For the text-containing cell, return its midpoint in (x, y) coordinate format. 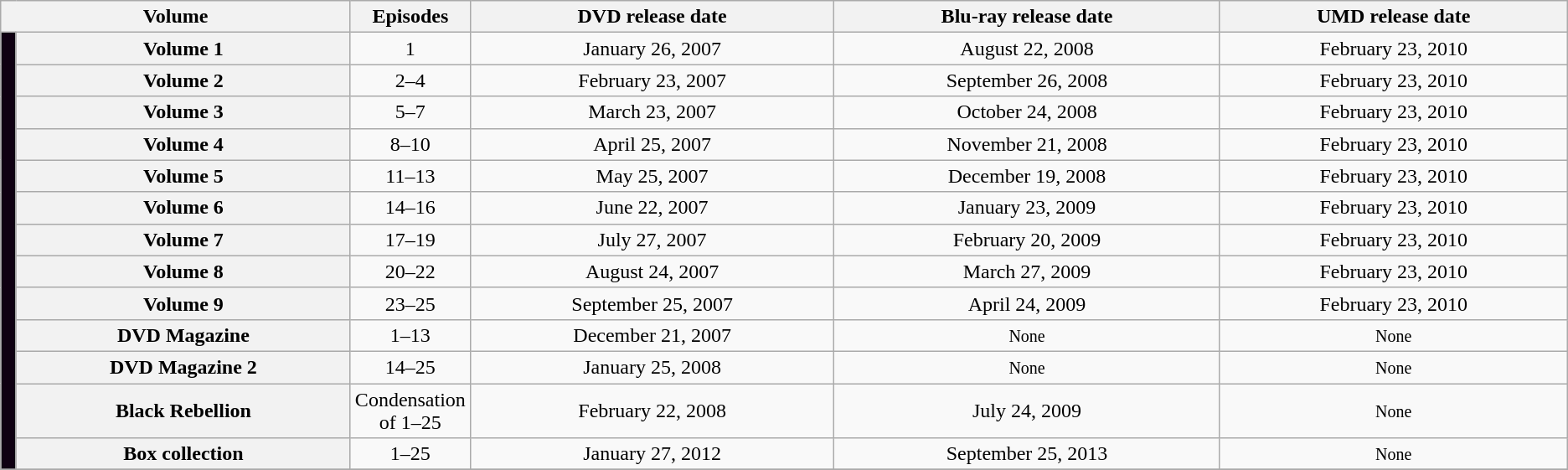
Volume 5 (183, 176)
July 27, 2007 (652, 240)
Volume 9 (183, 303)
8–10 (410, 144)
DVD release date (652, 17)
11–13 (410, 176)
UMD release date (1394, 17)
1–13 (410, 335)
April 25, 2007 (652, 144)
Black Rebellion (183, 411)
December 21, 2007 (652, 335)
1–25 (410, 454)
January 25, 2008 (652, 367)
February 22, 2008 (652, 411)
January 27, 2012 (652, 454)
Blu-ray release date (1027, 17)
Volume 1 (183, 49)
February 20, 2009 (1027, 240)
14–16 (410, 208)
Volume (176, 17)
Episodes (410, 17)
14–25 (410, 367)
September 26, 2008 (1027, 80)
Volume 7 (183, 240)
March 27, 2009 (1027, 271)
February 23, 2007 (652, 80)
17–19 (410, 240)
Volume 2 (183, 80)
September 25, 2013 (1027, 454)
June 22, 2007 (652, 208)
Box collection (183, 454)
Volume 8 (183, 271)
January 26, 2007 (652, 49)
August 24, 2007 (652, 271)
20–22 (410, 271)
Condensation of 1–25 (410, 411)
Volume 6 (183, 208)
March 23, 2007 (652, 112)
November 21, 2008 (1027, 144)
July 24, 2009 (1027, 411)
1 (410, 49)
DVD Magazine 2 (183, 367)
5–7 (410, 112)
DVD Magazine (183, 335)
January 23, 2009 (1027, 208)
September 25, 2007 (652, 303)
August 22, 2008 (1027, 49)
May 25, 2007 (652, 176)
December 19, 2008 (1027, 176)
October 24, 2008 (1027, 112)
2–4 (410, 80)
23–25 (410, 303)
Volume 4 (183, 144)
April 24, 2009 (1027, 303)
Volume 3 (183, 112)
